Locate the cell with the specified text and output its (X, Y) center coordinate. 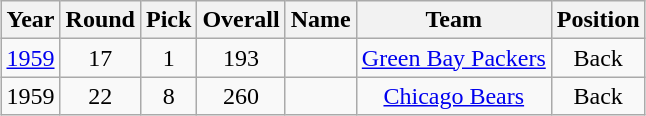
Year (30, 20)
Round (100, 20)
17 (100, 58)
Overall (241, 20)
Chicago Bears (454, 96)
8 (168, 96)
Pick (168, 20)
Green Bay Packers (454, 58)
22 (100, 96)
260 (241, 96)
1 (168, 58)
Position (598, 20)
Team (454, 20)
193 (241, 58)
Name (320, 20)
